Detect which cell encompasses the target text, then output its [x, y] center coordinate. 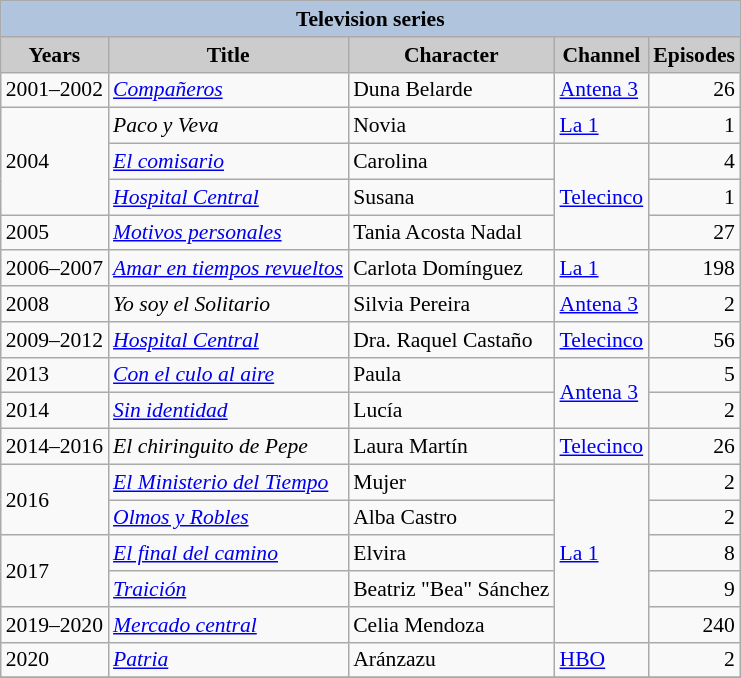
Paco y Veva [228, 126]
2020 [54, 660]
Episodes [694, 55]
2001–2002 [54, 90]
Television series [370, 19]
Patria [228, 660]
Character [451, 55]
Amar en tiempos revueltos [228, 269]
Dra. Raquel Castaño [451, 340]
Aránzazu [451, 660]
Alba Castro [451, 518]
Laura Martín [451, 447]
2006–2007 [54, 269]
El final del camino [228, 554]
Celia Mendoza [451, 625]
El Ministerio del Tiempo [228, 482]
2013 [54, 375]
Title [228, 55]
2009–2012 [54, 340]
2014–2016 [54, 447]
Lucía [451, 411]
Novia [451, 126]
2008 [54, 304]
Carolina [451, 162]
9 [694, 589]
Con el culo al aire [228, 375]
Compañeros [228, 90]
Mercado central [228, 625]
Traición [228, 589]
240 [694, 625]
Sin identidad [228, 411]
2005 [54, 233]
2014 [54, 411]
2004 [54, 162]
Paula [451, 375]
2016 [54, 500]
El comisario [228, 162]
2017 [54, 572]
198 [694, 269]
Mujer [451, 482]
4 [694, 162]
Yo soy el Solitario [228, 304]
2019–2020 [54, 625]
El chiringuito de Pepe [228, 447]
Olmos y Robles [228, 518]
Elvira [451, 554]
Duna Belarde [451, 90]
Carlota Domínguez [451, 269]
Motivos personales [228, 233]
8 [694, 554]
Susana [451, 197]
56 [694, 340]
Beatriz "Bea" Sánchez [451, 589]
Years [54, 55]
Tania Acosta Nadal [451, 233]
Silvia Pereira [451, 304]
Channel [602, 55]
5 [694, 375]
HBO [602, 660]
27 [694, 233]
